Pinpoint the cell where the given text exists, returning its [X, Y] midpoint coordinate. 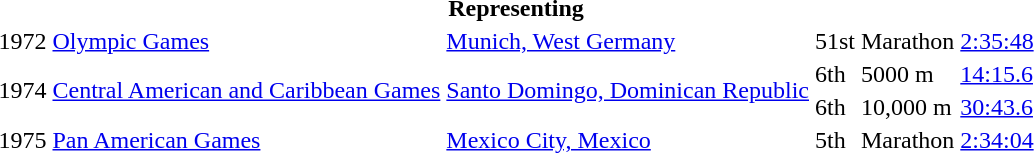
Olympic Games [246, 41]
Santo Domingo, Dominican Republic [628, 90]
Central American and Caribbean Games [246, 90]
Munich, West Germany [628, 41]
Marathon [908, 41]
51st [834, 41]
10,000 m [908, 107]
5000 m [908, 74]
